Pinpoint the cell where the given text exists, returning its (x, y) midpoint coordinate. 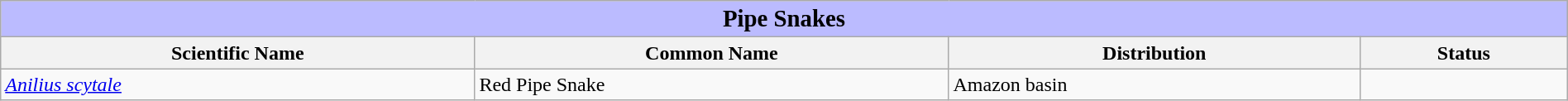
Status (1464, 53)
Red Pipe Snake (711, 84)
Scientific Name (238, 53)
Common Name (711, 53)
Amazon basin (1154, 84)
Distribution (1154, 53)
Anilius scytale (238, 84)
Pipe Snakes (784, 19)
